Detect which cell encompasses the target text, then output its [X, Y] center coordinate. 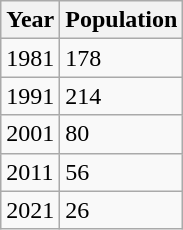
2011 [30, 172]
2001 [30, 134]
178 [122, 58]
214 [122, 96]
56 [122, 172]
1981 [30, 58]
Population [122, 20]
80 [122, 134]
2021 [30, 210]
26 [122, 210]
Year [30, 20]
1991 [30, 96]
